Return [x, y] of the center of cell containing provided text 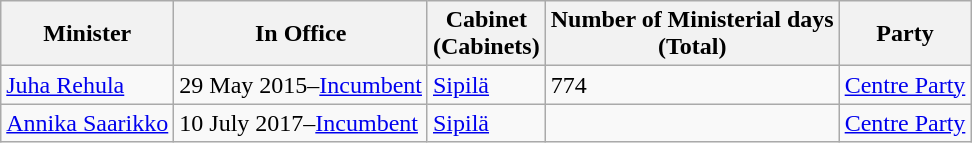
Minister [88, 34]
29 May 2015–Incumbent [301, 85]
Cabinet(Cabinets) [486, 34]
Juha Rehula [88, 85]
Number of Ministerial days (Total) [692, 34]
774 [692, 85]
In Office [301, 34]
10 July 2017–Incumbent [301, 123]
Party [905, 34]
Annika Saarikko [88, 123]
